Return [x, y] of the center of cell containing provided text 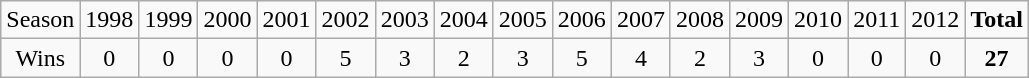
1999 [168, 20]
2004 [464, 20]
2011 [877, 20]
2003 [404, 20]
2008 [700, 20]
2006 [582, 20]
2010 [818, 20]
2005 [522, 20]
2002 [346, 20]
2007 [640, 20]
2012 [936, 20]
2000 [228, 20]
4 [640, 58]
Total [997, 20]
Wins [40, 58]
Season [40, 20]
2009 [758, 20]
1998 [110, 20]
2001 [286, 20]
27 [997, 58]
